Output the (X, Y) coordinate of the center of the cell containing the given text.  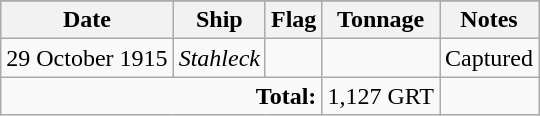
Flag (293, 20)
Total: (162, 96)
Date (87, 20)
Tonnage (381, 20)
29 October 1915 (87, 58)
Ship (219, 20)
Captured (490, 58)
1,127 GRT (381, 96)
Notes (490, 20)
Stahleck (219, 58)
